From the cell containing the given text, extract its center point as (X, Y) coordinate. 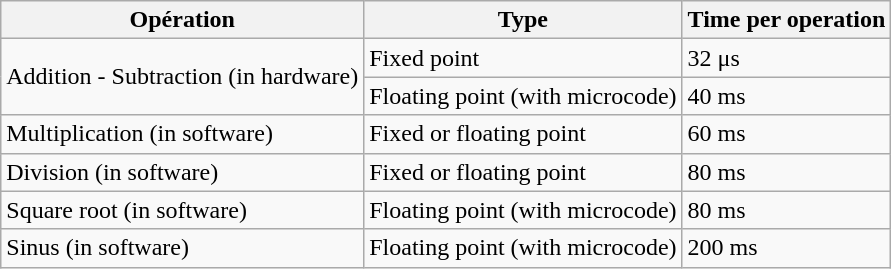
Sinus (in software) (182, 248)
Addition - Subtraction (in hardware) (182, 77)
Fixed point (523, 58)
200 ms (786, 248)
Type (523, 20)
60 ms (786, 134)
Time per operation (786, 20)
Opération (182, 20)
32 μs (786, 58)
Multiplication (in software) (182, 134)
Division (in software) (182, 172)
Square root (in software) (182, 210)
40 ms (786, 96)
